Extract the (X, Y) coordinate from the center of the cell holding the provided text.  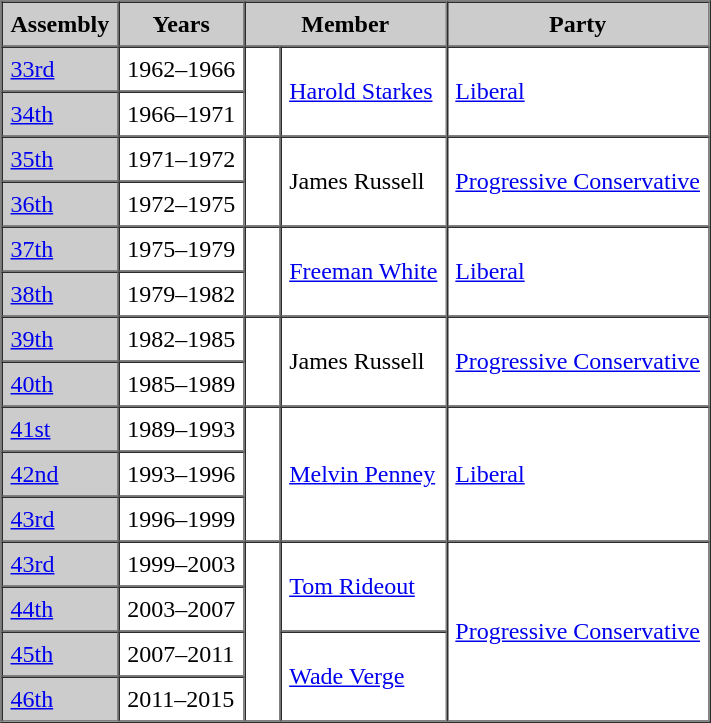
Party (578, 24)
46th (60, 698)
35th (60, 158)
2003–2007 (181, 608)
34th (60, 114)
36th (60, 204)
Wade Verge (363, 677)
1996–1999 (181, 518)
1993–1996 (181, 474)
Years (181, 24)
Member (345, 24)
37th (60, 248)
1975–1979 (181, 248)
1979–1982 (181, 294)
38th (60, 294)
Melvin Penney (363, 474)
41st (60, 428)
1966–1971 (181, 114)
Freeman White (363, 271)
1962–1966 (181, 68)
45th (60, 654)
1985–1989 (181, 384)
42nd (60, 474)
2011–2015 (181, 698)
1971–1972 (181, 158)
Assembly (60, 24)
1972–1975 (181, 204)
2007–2011 (181, 654)
1999–2003 (181, 564)
Harold Starkes (363, 91)
44th (60, 608)
1982–1985 (181, 338)
Tom Rideout (363, 587)
33rd (60, 68)
1989–1993 (181, 428)
40th (60, 384)
39th (60, 338)
